Find where the given text appears and provide that cell's center as [X, Y] coordinate. 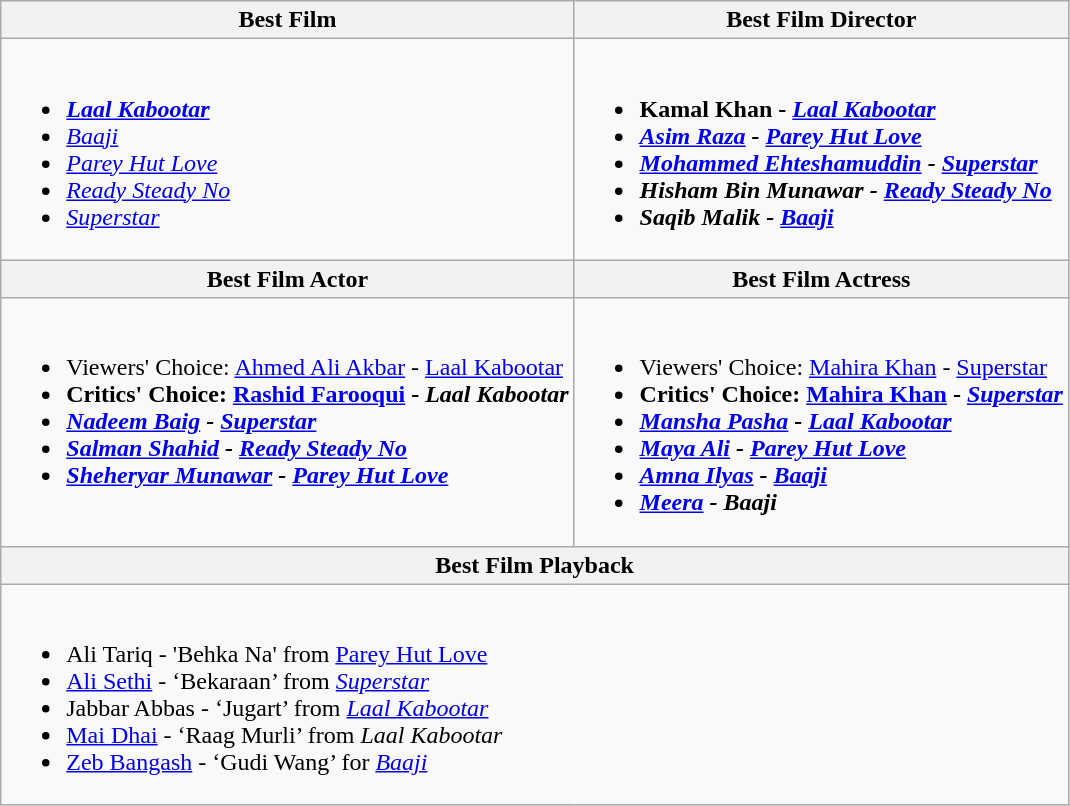
Best Film Actor [288, 279]
Best Film Director [821, 20]
Best Film Actress [821, 279]
Laal KabootarBaajiParey Hut LoveReady Steady NoSuperstar [288, 150]
Best Film [288, 20]
Kamal Khan - Laal KabootarAsim Raza - Parey Hut LoveMohammed Ehteshamuddin - SuperstarHisham Bin Munawar - Ready Steady NoSaqib Malik - Baaji [821, 150]
Best Film Playback [535, 565]
